Provide the [X, Y] coordinate of the cell's center where the given text is located.  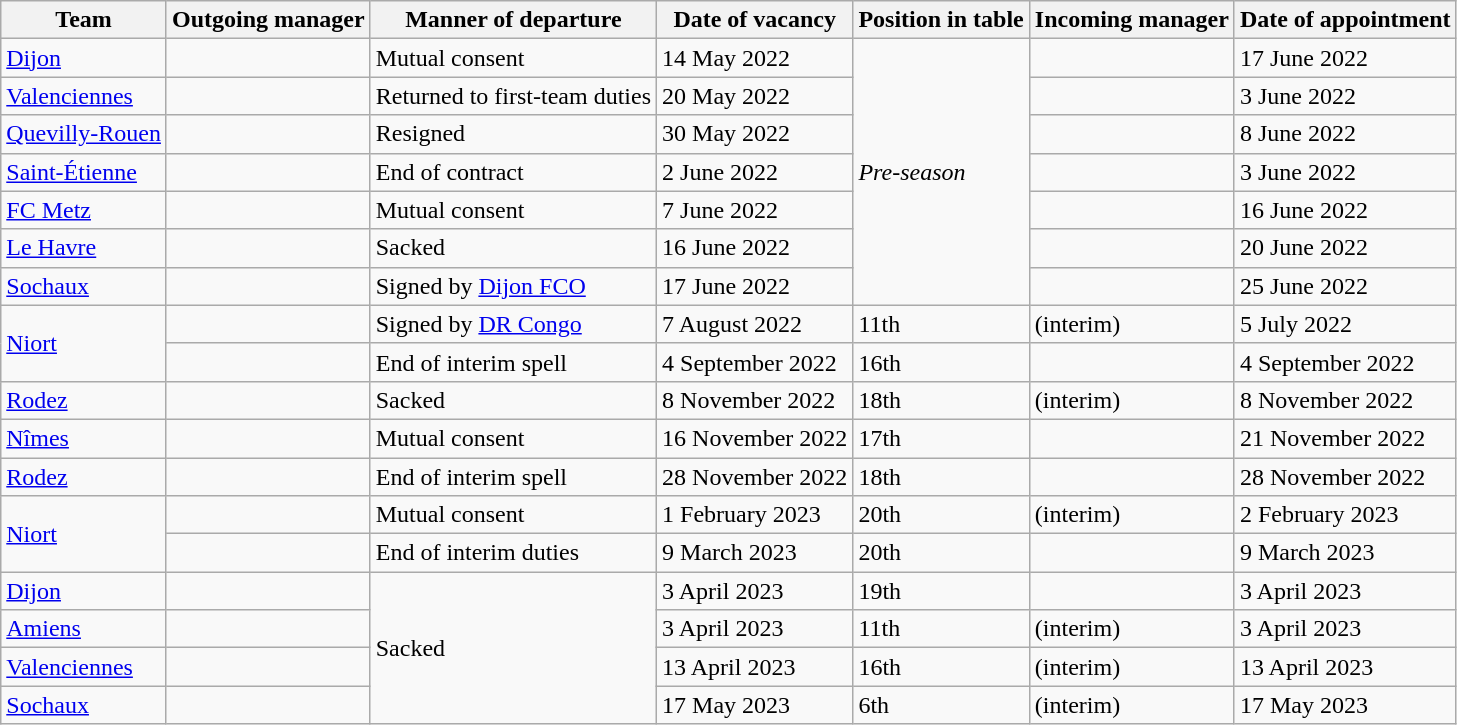
Nîmes [84, 438]
1 February 2023 [755, 515]
20 May 2022 [755, 96]
Quevilly-Rouen [84, 134]
25 June 2022 [1345, 286]
2 February 2023 [1345, 515]
2 June 2022 [755, 172]
Position in table [941, 20]
20 June 2022 [1345, 248]
Amiens [84, 629]
Pre-season [941, 172]
Manner of departure [513, 20]
Outgoing manager [268, 20]
30 May 2022 [755, 134]
End of contract [513, 172]
Team [84, 20]
Signed by DR Congo [513, 324]
17th [941, 438]
End of interim duties [513, 553]
6th [941, 705]
14 May 2022 [755, 58]
7 August 2022 [755, 324]
7 June 2022 [755, 210]
Date of vacancy [755, 20]
Signed by Dijon FCO [513, 286]
Le Havre [84, 248]
Saint-Étienne [84, 172]
19th [941, 591]
8 June 2022 [1345, 134]
Incoming manager [1132, 20]
Date of appointment [1345, 20]
5 July 2022 [1345, 324]
Returned to first-team duties [513, 96]
16 November 2022 [755, 438]
FC Metz [84, 210]
21 November 2022 [1345, 438]
Resigned [513, 134]
